Determine the (X, Y) coordinate at the center of the cell enclosing the given text.  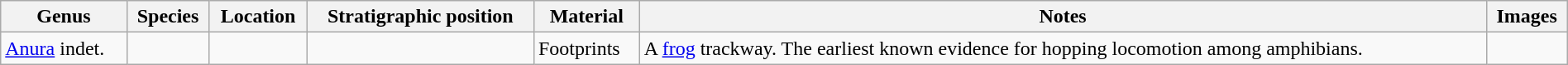
A frog trackway. The earliest known evidence for hopping locomotion among amphibians. (1063, 48)
Notes (1063, 17)
Material (586, 17)
Species (168, 17)
Stratigraphic position (420, 17)
Location (258, 17)
Anura indet. (64, 48)
Images (1527, 17)
Footprints (586, 48)
Genus (64, 17)
